Pinpoint the cell where the given text exists, returning its (X, Y) midpoint coordinate. 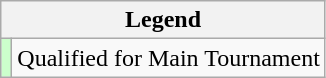
Legend (164, 20)
Qualified for Main Tournament (169, 58)
